Scan for the cell matching the given text and deliver its (x, y) coordinate at center. 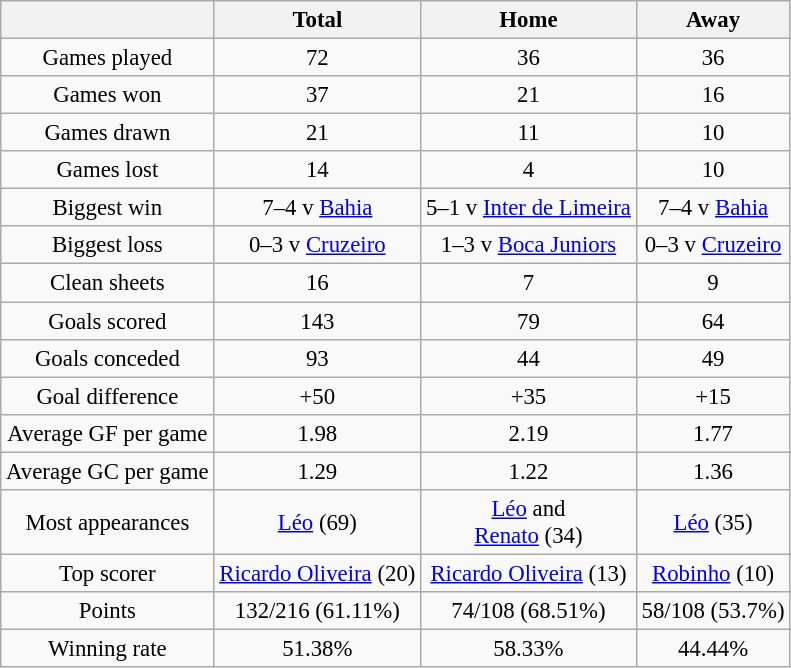
72 (318, 58)
Total (318, 20)
1.98 (318, 433)
Home (529, 20)
2.19 (529, 433)
Biggest loss (108, 245)
Games lost (108, 170)
14 (318, 170)
44 (529, 358)
Ricardo Oliveira (20) (318, 573)
5–1 v Inter de Limeira (529, 208)
Away (713, 20)
Top scorer (108, 573)
1.36 (713, 471)
Average GF per game (108, 433)
79 (529, 321)
44.44% (713, 648)
Léo andRenato (34) (529, 522)
Games played (108, 58)
Biggest win (108, 208)
Goals conceded (108, 358)
143 (318, 321)
74/108 (68.51%) (529, 611)
+50 (318, 396)
11 (529, 133)
1–3 v Boca Juniors (529, 245)
49 (713, 358)
Most appearances (108, 522)
1.29 (318, 471)
Average GC per game (108, 471)
1.77 (713, 433)
Léo (35) (713, 522)
64 (713, 321)
51.38% (318, 648)
Robinho (10) (713, 573)
Ricardo Oliveira (13) (529, 573)
7 (529, 283)
37 (318, 95)
9 (713, 283)
Winning rate (108, 648)
+35 (529, 396)
58/108 (53.7%) (713, 611)
Clean sheets (108, 283)
93 (318, 358)
Games won (108, 95)
4 (529, 170)
1.22 (529, 471)
58.33% (529, 648)
132/216 (61.11%) (318, 611)
Points (108, 611)
Léo (69) (318, 522)
Goal difference (108, 396)
+15 (713, 396)
Goals scored (108, 321)
Games drawn (108, 133)
